Find where the given text appears and provide that cell's center as (x, y) coordinate. 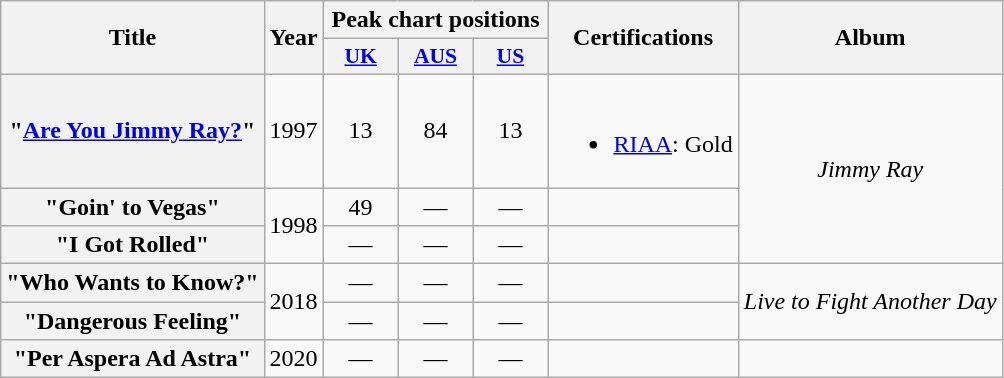
"I Got Rolled" (132, 245)
Live to Fight Another Day (870, 302)
2020 (294, 359)
Title (132, 38)
Certifications (643, 38)
1997 (294, 130)
"Who Wants to Know?" (132, 283)
UK (360, 57)
2018 (294, 302)
Year (294, 38)
Album (870, 38)
"Per Aspera Ad Astra" (132, 359)
1998 (294, 226)
US (510, 57)
49 (360, 207)
"Goin' to Vegas" (132, 207)
"Dangerous Feeling" (132, 321)
"Are You Jimmy Ray?" (132, 130)
AUS (436, 57)
84 (436, 130)
RIAA: Gold (643, 130)
Jimmy Ray (870, 168)
Peak chart positions (436, 20)
